Detect which cell encompasses the target text, then output its (X, Y) center coordinate. 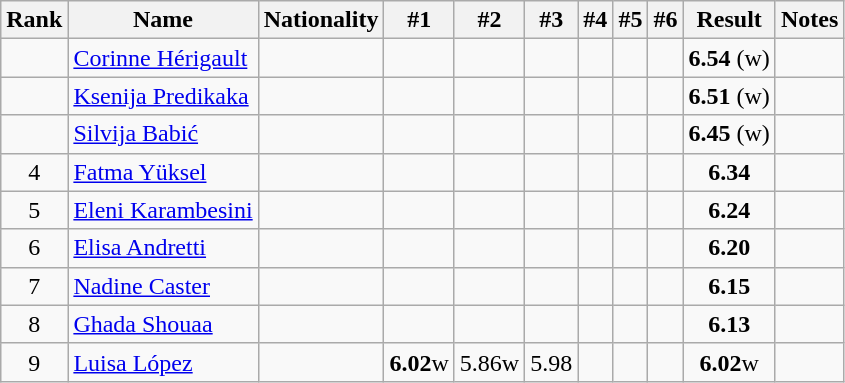
Elisa Andretti (163, 248)
8 (34, 324)
6.51 (w) (729, 96)
Fatma Yüksel (163, 172)
Silvija Babić (163, 134)
Notes (809, 20)
#5 (630, 20)
7 (34, 286)
#2 (489, 20)
6.54 (w) (729, 58)
5.86w (489, 362)
Ksenija Predikaka (163, 96)
#1 (419, 20)
Nationality (321, 20)
Corinne Hérigault (163, 58)
Rank (34, 20)
#6 (666, 20)
6.24 (729, 210)
6 (34, 248)
Eleni Karambesini (163, 210)
#4 (596, 20)
6.34 (729, 172)
5 (34, 210)
Ghada Shouaa (163, 324)
6.13 (729, 324)
Nadine Caster (163, 286)
4 (34, 172)
6.45 (w) (729, 134)
9 (34, 362)
5.98 (552, 362)
6.15 (729, 286)
Name (163, 20)
6.20 (729, 248)
Result (729, 20)
#3 (552, 20)
Luisa López (163, 362)
